Locate the cell with the specified text and output its (X, Y) center coordinate. 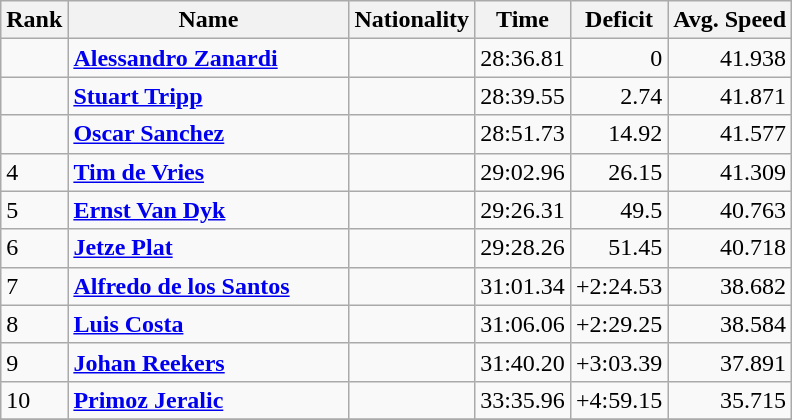
38.682 (730, 286)
Alessandro Zanardi (208, 58)
8 (34, 324)
51.45 (618, 248)
40.763 (730, 210)
41.309 (730, 172)
14.92 (618, 134)
Nationality (412, 20)
29:02.96 (523, 172)
41.871 (730, 96)
41.577 (730, 134)
Time (523, 20)
28:39.55 (523, 96)
35.715 (730, 400)
+2:24.53 (618, 286)
29:28.26 (523, 248)
Avg. Speed (730, 20)
9 (34, 362)
28:51.73 (523, 134)
+2:29.25 (618, 324)
0 (618, 58)
Stuart Tripp (208, 96)
Alfredo de los Santos (208, 286)
Ernst Van Dyk (208, 210)
29:26.31 (523, 210)
+4:59.15 (618, 400)
+3:03.39 (618, 362)
Tim de Vries (208, 172)
2.74 (618, 96)
Deficit (618, 20)
Oscar Sanchez (208, 134)
Name (208, 20)
31:06.06 (523, 324)
38.584 (730, 324)
33:35.96 (523, 400)
40.718 (730, 248)
Rank (34, 20)
4 (34, 172)
37.891 (730, 362)
49.5 (618, 210)
10 (34, 400)
28:36.81 (523, 58)
41.938 (730, 58)
6 (34, 248)
31:01.34 (523, 286)
Johan Reekers (208, 362)
7 (34, 286)
Primoz Jeralic (208, 400)
5 (34, 210)
Jetze Plat (208, 248)
26.15 (618, 172)
Luis Costa (208, 324)
31:40.20 (523, 362)
